Extract the [x, y] coordinate from the center of the cell holding the provided text.  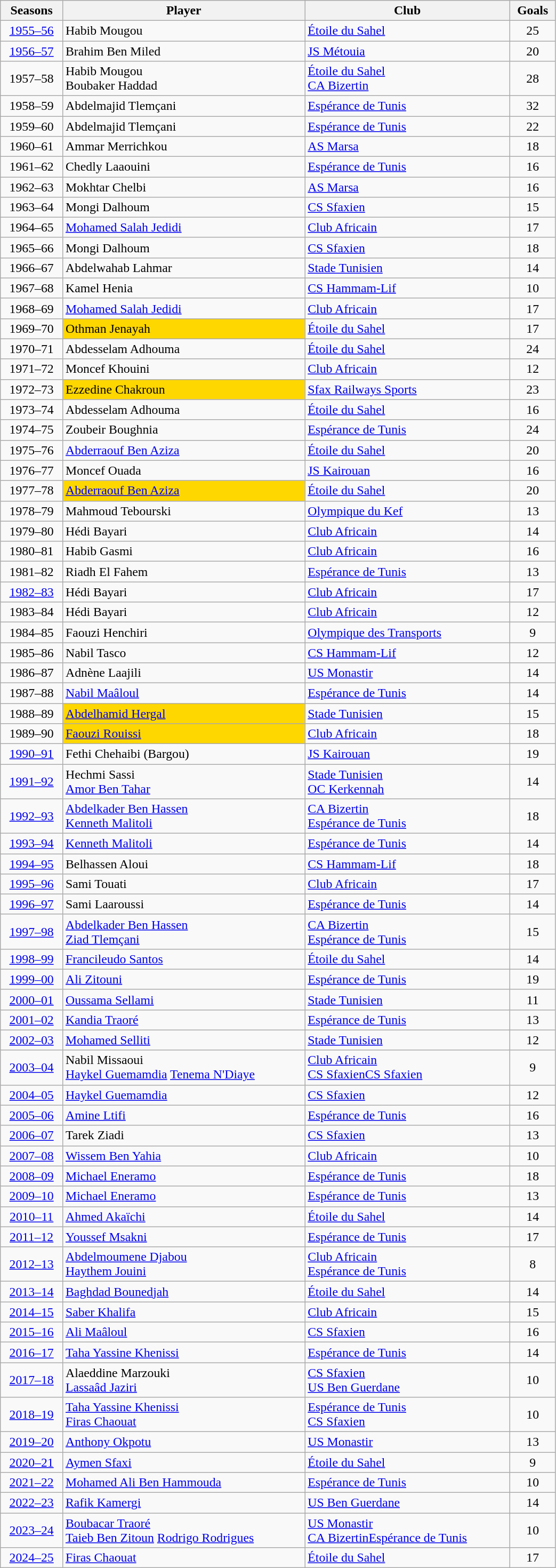
11 [533, 999]
Brahim Ben Miled [184, 51]
Kamel Henia [184, 288]
Othman Jenayah [184, 329]
1994–95 [32, 863]
Riadh El Fahem [184, 572]
Ali Zitouni [184, 979]
Firas Chaouat [184, 1557]
Abdelkader Ben Hassen Kenneth Malitoli [184, 816]
Anthony Okpotu [184, 1442]
1997–98 [32, 931]
Haykel Guemamdia [184, 1095]
1972–73 [32, 389]
1984–85 [32, 633]
Moncef Ouada [184, 470]
Sfax Railways Sports [407, 389]
2008–09 [32, 1176]
Zoubeir Boughnia [184, 430]
1995–96 [32, 884]
Abdelkader Ben Hassen Ziad Tlemçani [184, 931]
Mokhtar Chelbi [184, 187]
2013–14 [32, 1292]
Wissem Ben Yahia [184, 1156]
1999–00 [32, 979]
2003–04 [32, 1068]
2023–24 [32, 1530]
1964–65 [32, 227]
Tarek Ziadi [184, 1135]
1982–83 [32, 592]
Saber Khalifa [184, 1312]
1992–93 [32, 816]
Club AfricainCS SfaxienCS Sfaxien [407, 1068]
Player [184, 11]
Ammar Merrichkou [184, 146]
Club [407, 11]
Ali Maâloul [184, 1332]
32 [533, 106]
2019–20 [32, 1442]
2007–08 [32, 1156]
Youssef Msakni [184, 1237]
25 [533, 31]
Kenneth Malitoli [184, 843]
2001–02 [32, 1020]
2011–12 [32, 1237]
Mohamed Ali Ben Hammouda [184, 1482]
1985–86 [32, 653]
1960–61 [32, 146]
Étoile du SahelCA Bizertin [407, 78]
Hechmi Sassi Amor Ben Tahar [184, 781]
1958–59 [32, 106]
Baghdad Bounedjah [184, 1292]
Taha Yassine Khenissi [184, 1353]
2024–25 [32, 1557]
US Ben Guerdane [407, 1502]
Sami Laaroussi [184, 904]
1977–78 [32, 491]
1975–76 [32, 450]
1970–71 [32, 349]
Sami Touati [184, 884]
2018–19 [32, 1414]
Nabil Tasco [184, 653]
Abdelmoumene Djabou Haythem Jouini [184, 1264]
Boubacar Traoré Taieb Ben Zitoun Rodrigo Rodrigues [184, 1530]
Stade TunisienOC Kerkennah [407, 781]
1974–75 [32, 430]
Nabil Missaoui Haykel Guemamdia Tenema N'Diaye [184, 1068]
1971–72 [32, 369]
2002–03 [32, 1040]
1993–94 [32, 843]
Taha Yassine Khenissi Firas Chaouat [184, 1414]
Nabil Maâloul [184, 693]
Fethi Chehaibi (Bargou) [184, 754]
1978–79 [32, 511]
1976–77 [32, 470]
Olympique du Kef [407, 511]
Habib Gasmi [184, 551]
Amine Ltifi [184, 1115]
Francileudo Santos [184, 959]
Abdelwahab Lahmar [184, 268]
Habib Mougou [184, 31]
Habib Mougou Boubaker Haddad [184, 78]
Ahmed Akaïchi [184, 1217]
2012–13 [32, 1264]
1965–66 [32, 247]
1966–67 [32, 268]
1957–58 [32, 78]
Mohamed Selliti [184, 1040]
28 [533, 78]
Alaeddine Marzouki Lassaâd Jaziri [184, 1380]
1967–68 [32, 288]
Chedly Laaouini [184, 166]
1980–81 [32, 551]
2005–06 [32, 1115]
Kandia Traoré [184, 1020]
2017–18 [32, 1380]
1962–63 [32, 187]
Moncef Khouini [184, 369]
1990–91 [32, 754]
2006–07 [32, 1135]
CS SfaxienUS Ben Guerdane [407, 1380]
2015–16 [32, 1332]
1989–90 [32, 733]
Seasons [32, 11]
1968–69 [32, 308]
1981–82 [32, 572]
1996–97 [32, 904]
JS Métouia [407, 51]
1963–64 [32, 207]
1986–87 [32, 673]
Espérance de TunisCS Sfaxien [407, 1414]
Aymen Sfaxi [184, 1462]
Oussama Sellami [184, 999]
2009–10 [32, 1196]
2004–05 [32, 1095]
2022–23 [32, 1502]
1956–57 [32, 51]
US MonastirCA BizertinEspérance de Tunis [407, 1530]
Mahmoud Tebourski [184, 511]
2000–01 [32, 999]
Faouzi Rouissi [184, 733]
1991–92 [32, 781]
1961–62 [32, 166]
23 [533, 389]
Olympique des Transports [407, 633]
Abdelhamid Hergal [184, 714]
1959–60 [32, 126]
2014–15 [32, 1312]
8 [533, 1264]
Ezzedine Chakroun [184, 389]
1988–89 [32, 714]
22 [533, 126]
1969–70 [32, 329]
1983–84 [32, 612]
1973–74 [32, 410]
1987–88 [32, 693]
2021–22 [32, 1482]
1979–80 [32, 531]
2020–21 [32, 1462]
Belhassen Aloui [184, 863]
Adnène Laajili [184, 673]
2016–17 [32, 1353]
Rafik Kamergi [184, 1502]
1955–56 [32, 31]
Goals [533, 11]
Faouzi Henchiri [184, 633]
Club AfricainEspérance de Tunis [407, 1264]
2010–11 [32, 1217]
1998–99 [32, 959]
